Find where the given text appears and provide that cell's center as (x, y) coordinate. 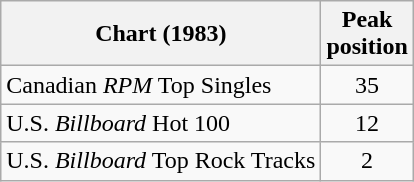
35 (367, 85)
12 (367, 123)
Chart (1983) (161, 34)
U.S. Billboard Hot 100 (161, 123)
Canadian RPM Top Singles (161, 85)
2 (367, 161)
Peakposition (367, 34)
U.S. Billboard Top Rock Tracks (161, 161)
